Provide the [X, Y] coordinate of the cell's center where the given text is located.  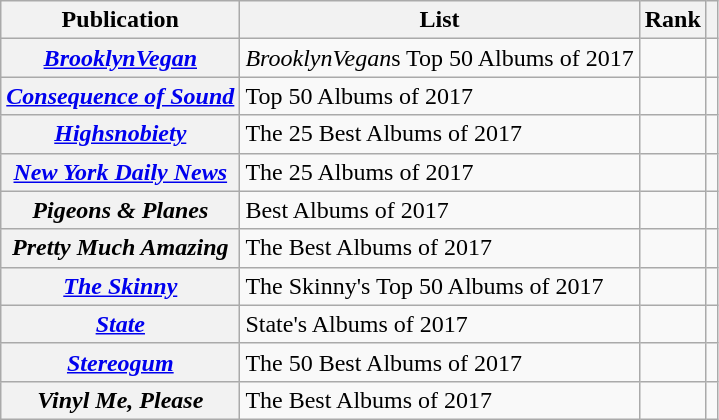
Stereogum [120, 362]
The Skinny's Top 50 Albums of 2017 [440, 286]
Pretty Much Amazing [120, 248]
Rank [672, 20]
Vinyl Me, Please [120, 400]
The 25 Best Albums of 2017 [440, 134]
State's Albums of 2017 [440, 324]
BrooklynVegan [120, 58]
Best Albums of 2017 [440, 210]
Publication [120, 20]
New York Daily News [120, 172]
The 50 Best Albums of 2017 [440, 362]
Consequence of Sound [120, 96]
BrooklynVegans Top 50 Albums of 2017 [440, 58]
The Skinny [120, 286]
State [120, 324]
The 25 Albums of 2017 [440, 172]
Pigeons & Planes [120, 210]
Top 50 Albums of 2017 [440, 96]
Highsnobiety [120, 134]
List [440, 20]
